Find where the given text appears and provide that cell's center as [X, Y] coordinate. 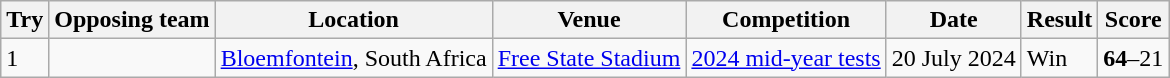
Try [25, 20]
Opposing team [132, 20]
64–21 [1134, 58]
Win [1059, 58]
Result [1059, 20]
Competition [786, 20]
2024 mid-year tests [786, 58]
1 [25, 58]
Bloemfontein, South Africa [354, 58]
20 July 2024 [954, 58]
Free State Stadium [589, 58]
Score [1134, 20]
Venue [589, 20]
Location [354, 20]
Date [954, 20]
